Output the (X, Y) coordinate of the center of the cell containing the given text.  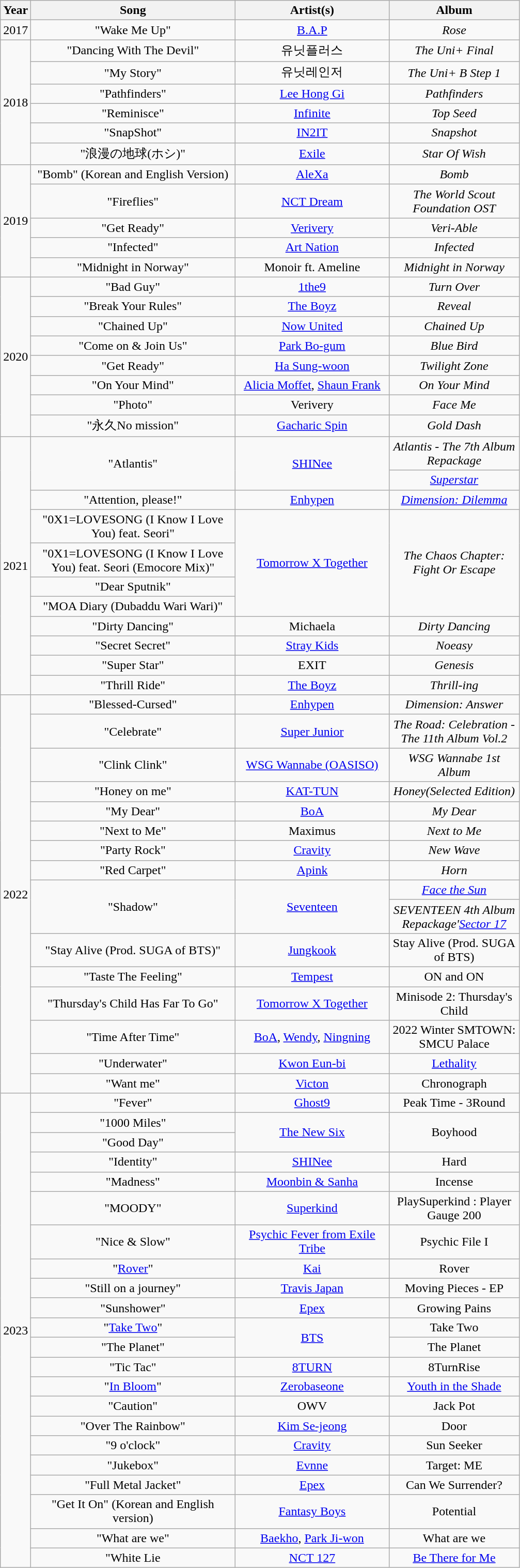
Maximus (312, 831)
"Time After Time" (133, 1037)
Growing Pains (454, 1308)
"My Story" (133, 72)
Dimension: Dilemma (454, 500)
Psychic File I (454, 1242)
Song (133, 10)
Kwon Eun-bi (312, 1064)
The Uni+ B Step 1 (454, 72)
Youth in the Shade (454, 1387)
Turn Over (454, 287)
Tempest (312, 976)
PlaySuperkind : Player Gauge 200 (454, 1208)
Horn (454, 870)
Gold Dash (454, 426)
New Wave (454, 850)
Alicia Moffet, Shaun Frank (312, 385)
Baekho, Park Ji-won (312, 1538)
Superstar (454, 480)
"Jukebox" (133, 1465)
"Fever" (133, 1103)
ON and ON (454, 976)
"Wake Me Up" (133, 30)
On Your Mind (454, 385)
"Blessed-Cursed" (133, 705)
Fantasy Boys (312, 1512)
"What are we" (133, 1538)
The Road: Celebration - The 11th Album Vol.2 (454, 732)
Jack Pot (454, 1406)
Honey(Selected Edition) (454, 791)
"Dancing With The Devil" (133, 51)
Moving Pieces - EP (454, 1288)
Top Seed (454, 113)
"Reminisce" (133, 113)
Blue Bird (454, 346)
"Nice & Slow" (133, 1242)
BTS (312, 1337)
"Shadow" (133, 906)
2021 (15, 566)
Year (15, 10)
Moonbin & Sanha (312, 1182)
Chronograph (454, 1083)
"Red Carpet" (133, 870)
"Bomb" (Korean and English Version) (133, 175)
"Over The Rainbow" (133, 1426)
AleXa (312, 175)
Next to Me (454, 831)
"My Dear" (133, 811)
Can We Surrender? (454, 1485)
"Party Rock" (133, 850)
Star Of Wish (454, 154)
"SnapShot" (133, 133)
Be There for Me (454, 1558)
유닛플러스 (312, 51)
"Atlantis" (133, 463)
"Take Two" (133, 1327)
2023 (15, 1330)
"Midnight in Norway" (133, 267)
"Underwater" (133, 1064)
"Rover" (133, 1268)
"Come on & Join Us" (133, 346)
"Stay Alive (Prod. SUGA of BTS)" (133, 950)
"In Bloom" (133, 1387)
Face Me (454, 405)
Seventeen (312, 906)
Infinite (312, 113)
Ghost9 (312, 1103)
Rover (454, 1268)
"Caution" (133, 1406)
Travis Japan (312, 1288)
Superkind (312, 1208)
"Tic Tac" (133, 1367)
Album (454, 10)
Park Bo-gum (312, 346)
EXIT (312, 665)
NCT Dream (312, 201)
Lethality (454, 1064)
"Want me" (133, 1083)
Face the Sun (454, 890)
Exile (312, 154)
Reveal (454, 306)
"Super Star" (133, 665)
"Honey on me" (133, 791)
"White Lie (133, 1558)
What are we (454, 1538)
SEVENTEEN 4th Album Repackage'Sector 17 (454, 917)
2020 (15, 356)
Stay Alive (Prod. SUGA of BTS) (454, 950)
"Sunshower" (133, 1308)
Art Nation (312, 247)
"Thrill Ride" (133, 685)
Ha Sung-woon (312, 365)
Genesis (454, 665)
Apink (312, 870)
Pathfinders (454, 94)
Target: ME (454, 1465)
Kim Se-jeong (312, 1426)
Veri-Able (454, 228)
Hard (454, 1162)
Now United (312, 326)
"Taste The Feeling" (133, 976)
Gacharic Spin (312, 426)
"Identity" (133, 1162)
2022 Winter SMTOWN: SMCU Palace (454, 1037)
Take Two (454, 1327)
The World Scout Foundation OST (454, 201)
"Dirty Dancing" (133, 626)
유닛레인저 (312, 72)
"Madness" (133, 1182)
"Chained Up" (133, 326)
8TurnRise (454, 1367)
2022 (15, 894)
Twilight Zone (454, 365)
Victon (312, 1083)
Artist(s) (312, 10)
"9 o'clock" (133, 1446)
Kai (312, 1268)
"Get It On" (Korean and English version) (133, 1512)
"Celebrate" (133, 732)
"Photo" (133, 405)
1the9 (312, 287)
BoA (312, 811)
Dimension: Answer (454, 705)
"Clink Clink" (133, 765)
Jungkook (312, 950)
"1000 Miles" (133, 1123)
"Next to Me" (133, 831)
Zerobaseone (312, 1387)
"The Planet" (133, 1347)
"0X1=LOVESONG (I Know I Love You) feat. Seori (Emocore Mix)" (133, 560)
"Infected" (133, 247)
Lee Hong Gi (312, 94)
KAT-TUN (312, 791)
"浪漫の地球(ホシ)" (133, 154)
Infected (454, 247)
Rose (454, 30)
OWV (312, 1406)
The New Six (312, 1132)
BoA, Wendy, Ningning (312, 1037)
Monoir ft. Ameline (312, 267)
Psychic Fever from Exile Tribe (312, 1242)
2017 (15, 30)
"Good Day" (133, 1142)
"MOA Diary (Dubaddu Wari Wari)" (133, 606)
IN2IT (312, 133)
"Fireflies" (133, 201)
B.A.P (312, 30)
Bomb (454, 175)
Thrill-ing (454, 685)
NCT 127 (312, 1558)
"On Your Mind" (133, 385)
"Attention, please!" (133, 500)
Boyhood (454, 1132)
"Break Your Rules" (133, 306)
The Uni+ Final (454, 51)
Peak Time - 3Round (454, 1103)
WSG Wannabe 1st Album (454, 765)
"Full Metal Jacket" (133, 1485)
"Dear Sputnik" (133, 586)
WSG Wannabe (OASISO) (312, 765)
"Secret Secret" (133, 646)
"Pathfinders" (133, 94)
Michaela (312, 626)
Evnne (312, 1465)
Dirty Dancing (454, 626)
Minisode 2: Thursday's Child (454, 1003)
Super Junior (312, 732)
Noeasy (454, 646)
"Still on a journey" (133, 1288)
Chained Up (454, 326)
My Dear (454, 811)
2019 (15, 221)
Atlantis - The 7th Album Repackage (454, 454)
The Chaos Chapter: Fight Or Escape (454, 563)
8TURN (312, 1367)
Potential (454, 1512)
Sun Seeker (454, 1446)
Door (454, 1426)
Midnight in Norway (454, 267)
"永久No mission" (133, 426)
"MOODY" (133, 1208)
"0X1=LOVESONG (I Know I Love You) feat. Seori" (133, 526)
Stray Kids (312, 646)
The Planet (454, 1347)
"Bad Guy" (133, 287)
"Thursday's Child Has Far To Go" (133, 1003)
2018 (15, 102)
Snapshot (454, 133)
Incense (454, 1182)
